Pinpoint the cell where the given text exists, returning its (X, Y) midpoint coordinate. 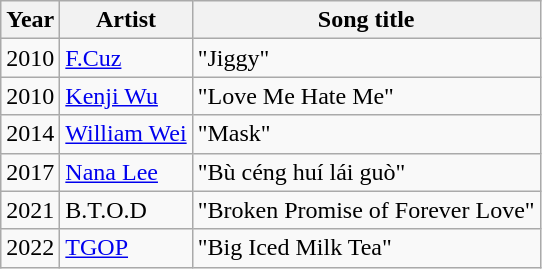
Kenji Wu (126, 96)
"Broken Promise of Forever Love" (366, 210)
TGOP (126, 248)
Artist (126, 20)
Nana Lee (126, 172)
Song title (366, 20)
"Jiggy" (366, 58)
2022 (30, 248)
2014 (30, 134)
B.T.O.D (126, 210)
"Mask" (366, 134)
William Wei (126, 134)
2021 (30, 210)
2017 (30, 172)
Year (30, 20)
"Big Iced Milk Tea" (366, 248)
"Bù céng huí lái guò" (366, 172)
"Love Me Hate Me" (366, 96)
F.Cuz (126, 58)
